From the cell containing the given text, extract its center point as (x, y) coordinate. 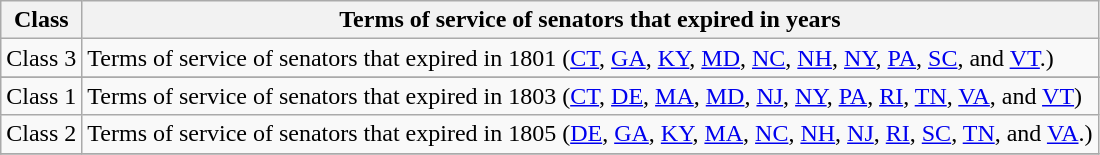
Terms of service of senators that expired in 1805 (DE, GA, KY, MA, NC, NH, NJ, RI, SC, TN, and VA.) (590, 134)
Class 1 (42, 96)
Terms of service of senators that expired in 1801 (CT, GA, KY, MD, NC, NH, NY, PA, SC, and VT.) (590, 58)
Terms of service of senators that expired in 1803 (CT, DE, MA, MD, NJ, NY, PA, RI, TN, VA, and VT) (590, 96)
Class 3 (42, 58)
Class 2 (42, 134)
Class (42, 20)
Terms of service of senators that expired in years (590, 20)
